Capture the cell that displays the provided text and extract its [X, Y] central coordinate. 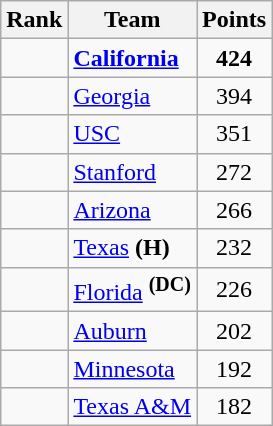
USC [132, 134]
272 [234, 172]
Rank [34, 20]
202 [234, 331]
266 [234, 210]
Minnesota [132, 369]
Florida (DC) [132, 290]
424 [234, 58]
232 [234, 248]
351 [234, 134]
California [132, 58]
Stanford [132, 172]
Texas A&M [132, 407]
192 [234, 369]
226 [234, 290]
Arizona [132, 210]
Points [234, 20]
Auburn [132, 331]
Texas (H) [132, 248]
394 [234, 96]
Team [132, 20]
182 [234, 407]
Georgia [132, 96]
